Determine the [x, y] coordinate at the center of the cell enclosing the given text.  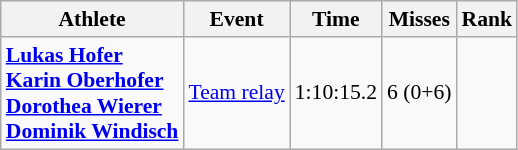
Team relay [236, 93]
Lukas HoferKarin OberhoferDorothea WiererDominik Windisch [92, 93]
Misses [419, 19]
Athlete [92, 19]
1:10:15.2 [336, 93]
Time [336, 19]
6 (0+6) [419, 93]
Rank [488, 19]
Event [236, 19]
